Output the [X, Y] coordinate of the center of the cell containing the given text.  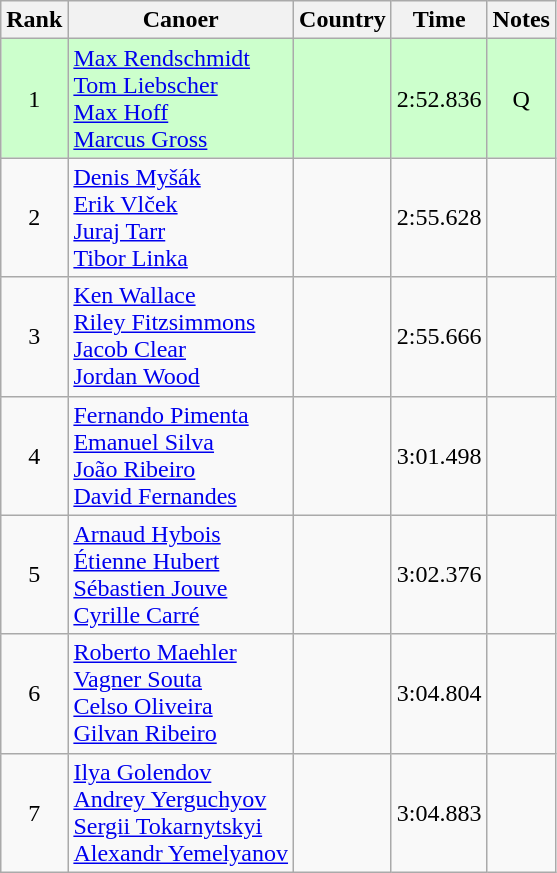
3:04.804 [439, 694]
3:04.883 [439, 812]
Country [343, 20]
Rank [34, 20]
5 [34, 574]
Notes [521, 20]
2:52.836 [439, 98]
Roberto MaehlerVagner SoutaCelso OliveiraGilvan Ribeiro [181, 694]
Canoer [181, 20]
2 [34, 218]
Fernando PimentaEmanuel SilvaJoão RibeiroDavid Fernandes [181, 456]
2:55.628 [439, 218]
7 [34, 812]
2:55.666 [439, 336]
4 [34, 456]
3 [34, 336]
6 [34, 694]
Denis MyšákErik VlčekJuraj TarrTibor Linka [181, 218]
Max RendschmidtTom LiebscherMax HoffMarcus Gross [181, 98]
Ilya GolendovAndrey YerguchyovSergii TokarnytskyiAlexandr Yemelyanov [181, 812]
3:01.498 [439, 456]
3:02.376 [439, 574]
Ken WallaceRiley FitzsimmonsJacob ClearJordan Wood [181, 336]
Time [439, 20]
1 [34, 98]
Arnaud HyboisÉtienne HubertSébastien JouveCyrille Carré [181, 574]
Q [521, 98]
